Extract the (X, Y) coordinate from the center of the cell holding the provided text.  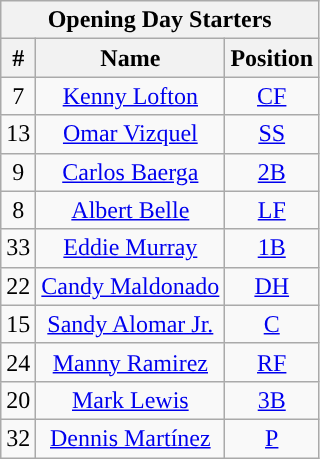
22 (18, 286)
Kenny Lofton (130, 96)
3B (272, 400)
Eddie Murray (130, 248)
1B (272, 248)
Manny Ramirez (130, 362)
32 (18, 438)
33 (18, 248)
15 (18, 324)
C (272, 324)
CF (272, 96)
P (272, 438)
2B (272, 172)
# (18, 58)
Sandy Alomar Jr. (130, 324)
LF (272, 210)
9 (18, 172)
Opening Day Starters (160, 20)
SS (272, 134)
Albert Belle (130, 210)
Position (272, 58)
24 (18, 362)
Dennis Martínez (130, 438)
Carlos Baerga (130, 172)
7 (18, 96)
DH (272, 286)
8 (18, 210)
13 (18, 134)
Candy Maldonado (130, 286)
Name (130, 58)
Omar Vizquel (130, 134)
20 (18, 400)
RF (272, 362)
Mark Lewis (130, 400)
